Locate the cell with the specified text and output its [X, Y] center coordinate. 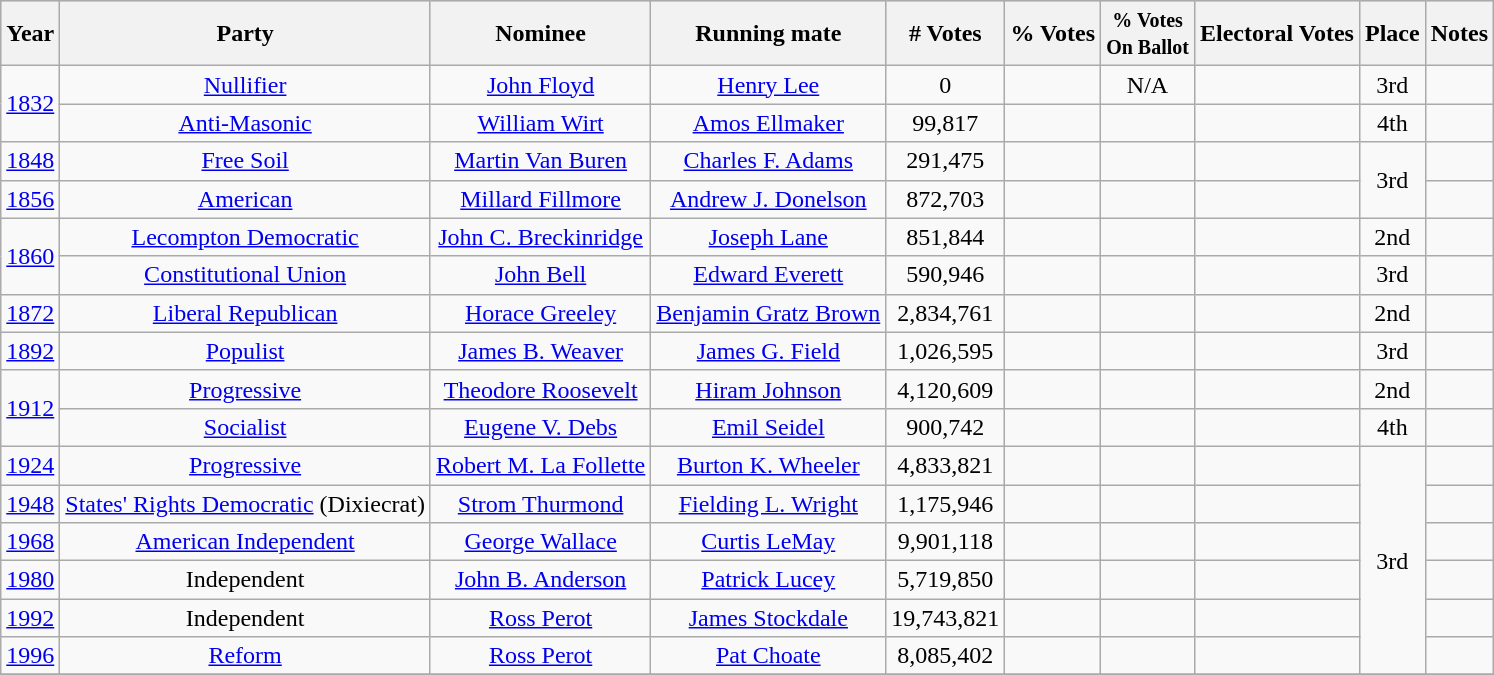
James G. Field [768, 351]
Amos Ellmaker [768, 123]
Running mate [768, 34]
291,475 [946, 161]
Hiram Johnson [768, 389]
2,834,761 [946, 313]
Nominee [540, 34]
Eugene V. Debs [540, 427]
Fielding L. Wright [768, 503]
Anti-Masonic [246, 123]
% Votes [1053, 34]
Joseph Lane [768, 237]
1856 [30, 199]
Charles F. Adams [768, 161]
Millard Fillmore [540, 199]
Horace Greeley [540, 313]
Year [30, 34]
John C. Breckinridge [540, 237]
1948 [30, 503]
1860 [30, 256]
1992 [30, 618]
1892 [30, 351]
9,901,118 [946, 542]
Electoral Votes [1276, 34]
1968 [30, 542]
1912 [30, 408]
American [246, 199]
1848 [30, 161]
Constitutional Union [246, 275]
Edward Everett [768, 275]
4,120,609 [946, 389]
States' Rights Democratic (Dixiecrat) [246, 503]
Liberal Republican [246, 313]
Burton K. Wheeler [768, 465]
0 [946, 85]
Populist [246, 351]
Patrick Lucey [768, 580]
Henry Lee [768, 85]
Party [246, 34]
Andrew J. Donelson [768, 199]
John Bell [540, 275]
Socialist [246, 427]
1924 [30, 465]
American Independent [246, 542]
872,703 [946, 199]
Benjamin Gratz Brown [768, 313]
Place [1392, 34]
James Stockdale [768, 618]
4,833,821 [946, 465]
Nullifier [246, 85]
Robert M. La Follette [540, 465]
Strom Thurmond [540, 503]
19,743,821 [946, 618]
Free Soil [246, 161]
Martin Van Buren [540, 161]
N/A [1148, 85]
Emil Seidel [768, 427]
% VotesOn Ballot [1148, 34]
1996 [30, 656]
1,026,595 [946, 351]
1980 [30, 580]
John Floyd [540, 85]
Curtis LeMay [768, 542]
Lecompton Democratic [246, 237]
# Votes [946, 34]
John B. Anderson [540, 580]
590,946 [946, 275]
5,719,850 [946, 580]
1832 [30, 104]
George Wallace [540, 542]
James B. Weaver [540, 351]
Pat Choate [768, 656]
851,844 [946, 237]
1,175,946 [946, 503]
900,742 [946, 427]
8,085,402 [946, 656]
Theodore Roosevelt [540, 389]
Notes [1459, 34]
Reform [246, 656]
1872 [30, 313]
99,817 [946, 123]
William Wirt [540, 123]
